Find where the given text appears and provide that cell's center as (X, Y) coordinate. 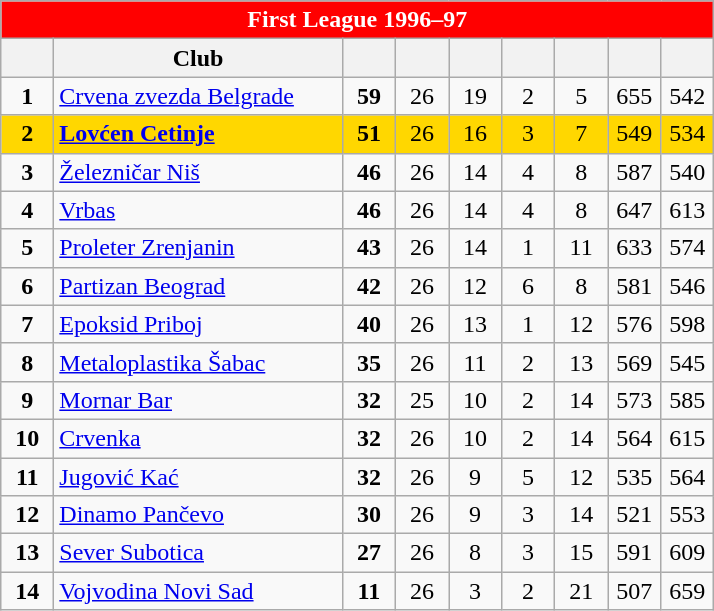
574 (688, 248)
15 (582, 553)
Lovćen Cetinje (198, 134)
655 (634, 96)
598 (688, 324)
Crvenka (198, 438)
First League 1996–97 (358, 20)
27 (368, 553)
573 (634, 400)
35 (368, 362)
659 (688, 591)
Metaloplastika Šabac (198, 362)
59 (368, 96)
25 (422, 400)
Sever Subotica (198, 553)
16 (474, 134)
Mornar Bar (198, 400)
613 (688, 210)
Proleter Zrenjanin (198, 248)
507 (634, 591)
609 (688, 553)
535 (634, 477)
545 (688, 362)
534 (688, 134)
Dinamo Pančevo (198, 515)
30 (368, 515)
549 (634, 134)
576 (634, 324)
Železničar Niš (198, 172)
546 (688, 286)
Vrbas (198, 210)
40 (368, 324)
542 (688, 96)
Vojvodina Novi Sad (198, 591)
Epoksid Priboj (198, 324)
633 (634, 248)
591 (634, 553)
569 (634, 362)
42 (368, 286)
521 (634, 515)
587 (634, 172)
Jugović Kać (198, 477)
615 (688, 438)
19 (474, 96)
Club (198, 58)
43 (368, 248)
647 (634, 210)
21 (582, 591)
540 (688, 172)
553 (688, 515)
Partizan Beograd (198, 286)
585 (688, 400)
581 (634, 286)
Crvena zvezda Belgrade (198, 96)
51 (368, 134)
